Output the (X, Y) coordinate of the center of the cell containing the given text.  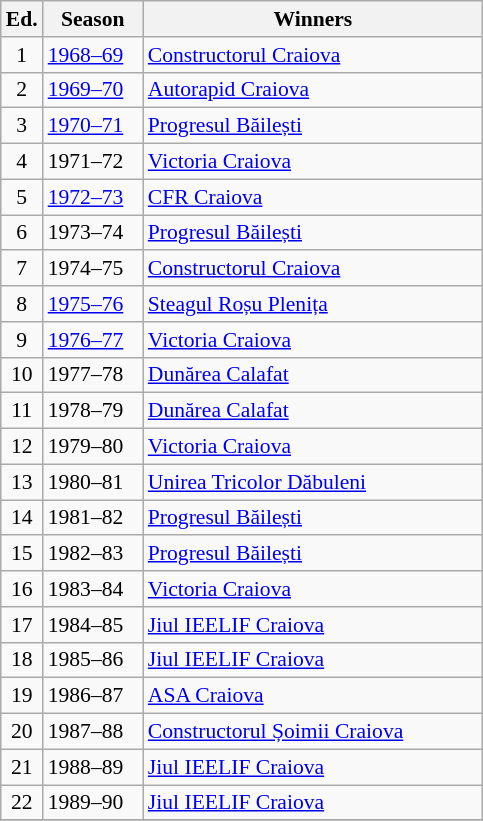
1987–88 (93, 732)
15 (22, 554)
21 (22, 767)
1982–83 (93, 554)
19 (22, 696)
1975–76 (93, 304)
Autorapid Craiova (313, 90)
22 (22, 803)
1974–75 (93, 269)
17 (22, 625)
Constructorul Șoimii Craiova (313, 732)
1989–90 (93, 803)
2 (22, 90)
1984–85 (93, 625)
1968–69 (93, 55)
1979–80 (93, 447)
1980–81 (93, 482)
Steagul Roșu Plenița (313, 304)
Season (93, 19)
6 (22, 233)
1988–89 (93, 767)
8 (22, 304)
9 (22, 340)
4 (22, 162)
7 (22, 269)
1970–71 (93, 126)
CFR Craiova (313, 197)
1985–86 (93, 660)
Winners (313, 19)
1977–78 (93, 375)
1976–77 (93, 340)
1978–79 (93, 411)
1981–82 (93, 518)
18 (22, 660)
11 (22, 411)
12 (22, 447)
ASA Craiova (313, 696)
Unirea Tricolor Dăbuleni (313, 482)
13 (22, 482)
16 (22, 589)
20 (22, 732)
14 (22, 518)
1969–70 (93, 90)
1971–72 (93, 162)
5 (22, 197)
3 (22, 126)
1973–74 (93, 233)
1986–87 (93, 696)
10 (22, 375)
1 (22, 55)
Ed. (22, 19)
1972–73 (93, 197)
1983–84 (93, 589)
